Return the [x, y] coordinate for the center point of the cell that contains the specified text.  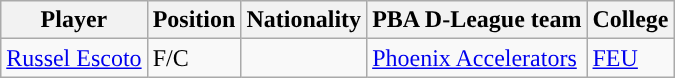
Phoenix Accelerators [477, 58]
College [630, 20]
Russel Escoto [74, 58]
F/C [194, 58]
Nationality [304, 20]
FEU [630, 58]
Position [194, 20]
Player [74, 20]
PBA D-League team [477, 20]
